Find where the given text appears and provide that cell's center as [X, Y] coordinate. 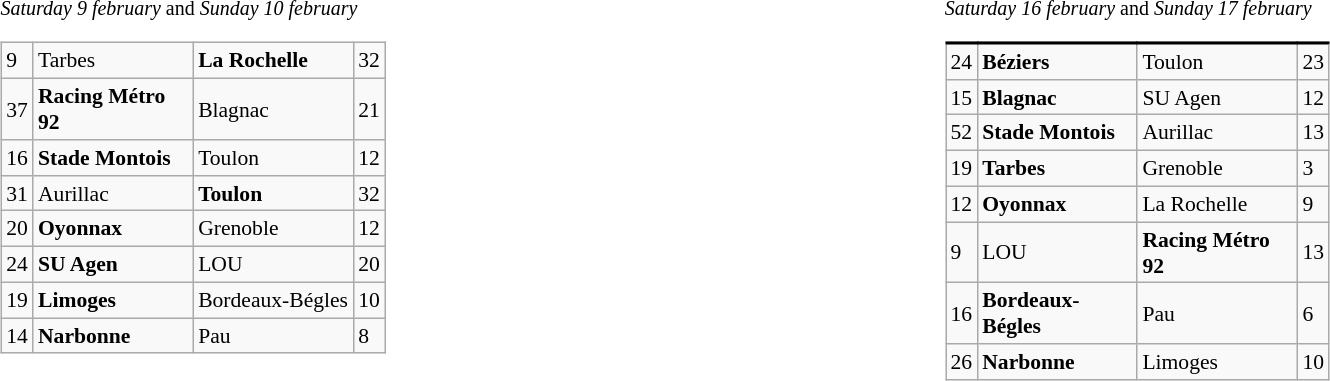
6 [1313, 314]
23 [1313, 61]
3 [1313, 168]
8 [369, 336]
21 [369, 108]
37 [17, 108]
26 [962, 362]
15 [962, 97]
14 [17, 336]
Béziers [1057, 61]
52 [962, 133]
31 [17, 193]
